Determine the [x, y] coordinate at the center of the cell enclosing the given text.  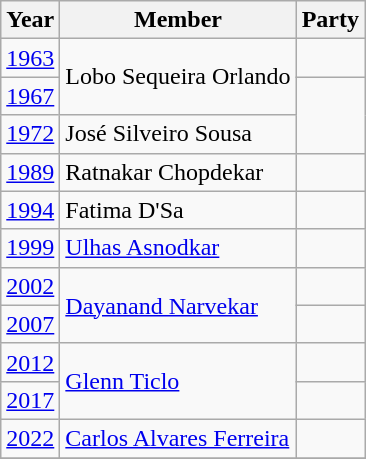
Dayanand Narvekar [178, 305]
Fatima D'Sa [178, 210]
2022 [30, 438]
2002 [30, 286]
1963 [30, 58]
Ulhas Asnodkar [178, 248]
2017 [30, 400]
1972 [30, 134]
Party [330, 20]
Carlos Alvares Ferreira [178, 438]
Ratnakar Chopdekar [178, 172]
1994 [30, 210]
1967 [30, 96]
Lobo Sequeira Orlando [178, 77]
Year [30, 20]
1989 [30, 172]
2012 [30, 362]
Member [178, 20]
1999 [30, 248]
2007 [30, 324]
Glenn Ticlo [178, 381]
José Silveiro Sousa [178, 134]
